Return the (x, y) coordinate for the center point of the cell that contains the specified text.  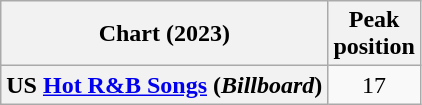
US Hot R&B Songs (Billboard) (164, 85)
Peakposition (374, 34)
17 (374, 85)
Chart (2023) (164, 34)
